Determine the [X, Y] coordinate at the center of the cell enclosing the given text.  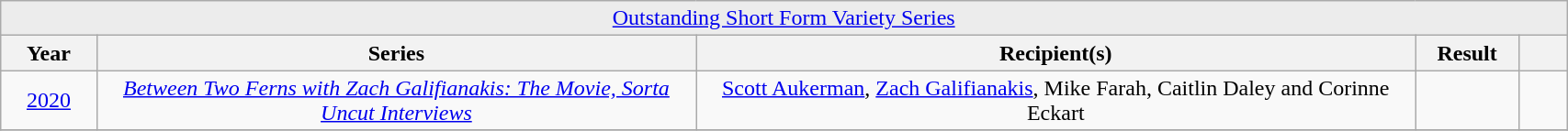
2020 [49, 101]
Result [1468, 53]
Year [49, 53]
Scott Aukerman, Zach Galifianakis, Mike Farah, Caitlin Daley and Corinne Eckart [1056, 101]
Outstanding Short Form Variety Series [784, 18]
Series [397, 53]
Between Two Ferns with Zach Galifianakis: The Movie, Sorta Uncut Interviews [397, 101]
Recipient(s) [1056, 53]
